Search for the cell housing the specified text and yield its (X, Y) center coordinate. 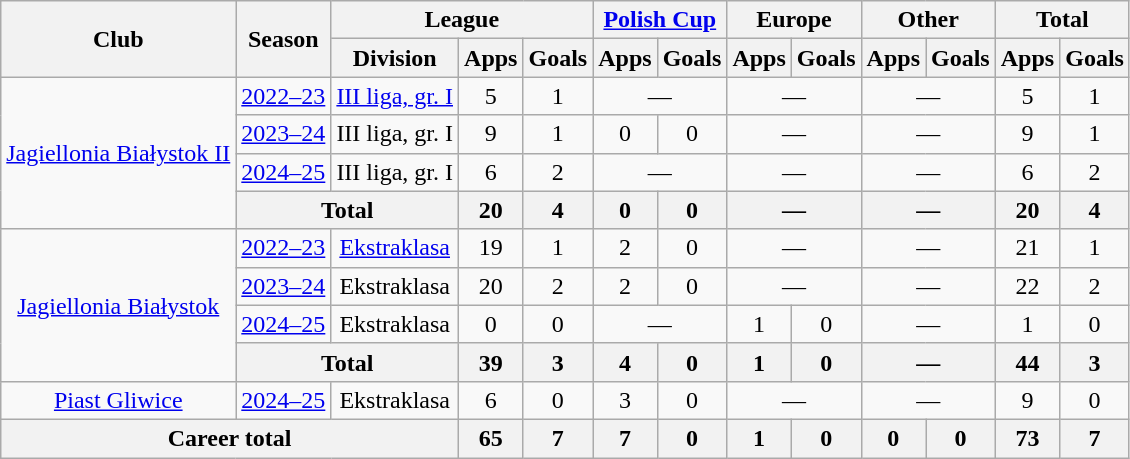
Other (928, 20)
73 (1027, 438)
Career total (230, 438)
Europe (794, 20)
Jagiellonia Białystok (118, 305)
22 (1027, 286)
65 (491, 438)
Piast Gliwice (118, 400)
League (462, 20)
19 (491, 248)
39 (491, 362)
Season (284, 39)
21 (1027, 248)
Division (395, 58)
44 (1027, 362)
Jagiellonia Białystok II (118, 153)
Polish Cup (660, 20)
Club (118, 39)
